Output the [X, Y] coordinate of the center of the cell containing the given text.  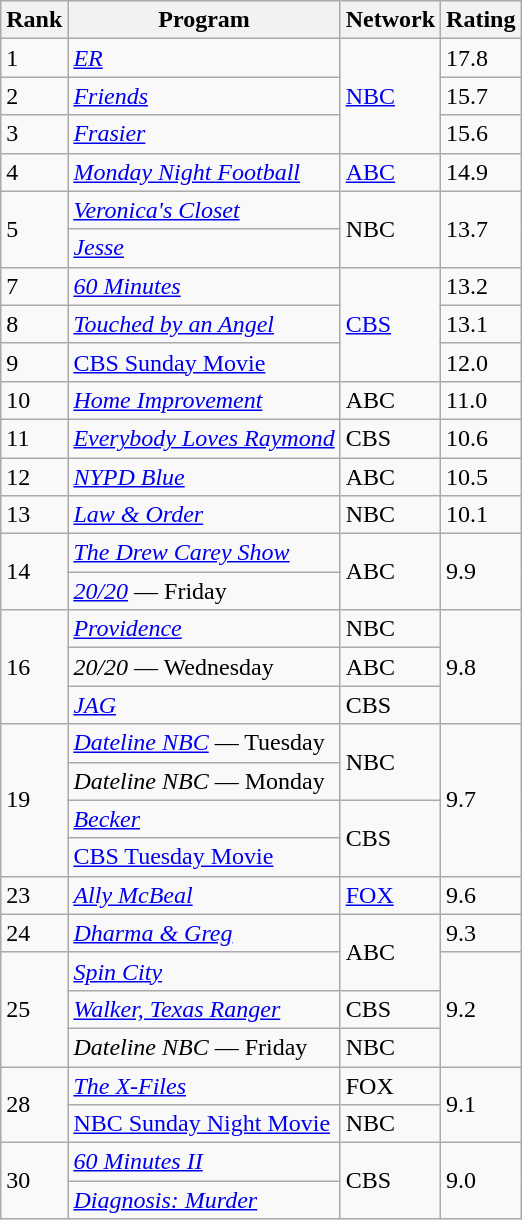
Diagnosis: Murder [204, 1200]
Becker [204, 819]
Everybody Loves Raymond [204, 438]
14 [34, 572]
Rating [481, 20]
10.1 [481, 515]
NBC Sunday Night Movie [204, 1124]
Program [204, 20]
The X-Files [204, 1085]
4 [34, 172]
24 [34, 933]
Home Improvement [204, 400]
9.0 [481, 1181]
15.6 [481, 134]
Jesse [204, 248]
Monday Night Football [204, 172]
Network [390, 20]
9.3 [481, 933]
10 [34, 400]
5 [34, 229]
9.6 [481, 895]
10.5 [481, 477]
15.7 [481, 96]
14.9 [481, 172]
9.7 [481, 800]
CBS Tuesday Movie [204, 857]
3 [34, 134]
9.2 [481, 1009]
Friends [204, 96]
Providence [204, 629]
60 Minutes [204, 286]
9.9 [481, 572]
13.7 [481, 229]
Walker, Texas Ranger [204, 1009]
28 [34, 1104]
ER [204, 58]
Touched by an Angel [204, 324]
19 [34, 800]
11.0 [481, 400]
Dateline NBC — Tuesday [204, 743]
Law & Order [204, 515]
Frasier [204, 134]
CBS Sunday Movie [204, 362]
23 [34, 895]
13.1 [481, 324]
20/20 — Friday [204, 591]
2 [34, 96]
9 [34, 362]
Ally McBeal [204, 895]
7 [34, 286]
Dateline NBC — Friday [204, 1047]
17.8 [481, 58]
10.6 [481, 438]
Rank [34, 20]
13 [34, 515]
25 [34, 1009]
60 Minutes II [204, 1162]
The Drew Carey Show [204, 553]
13.2 [481, 286]
Dateline NBC — Monday [204, 781]
16 [34, 667]
9.1 [481, 1104]
30 [34, 1181]
Dharma & Greg [204, 933]
1 [34, 58]
11 [34, 438]
NYPD Blue [204, 477]
12.0 [481, 362]
12 [34, 477]
9.8 [481, 667]
8 [34, 324]
20/20 — Wednesday [204, 667]
Veronica's Closet [204, 210]
Spin City [204, 971]
JAG [204, 705]
